Output the (X, Y) coordinate of the center of the cell containing the given text.  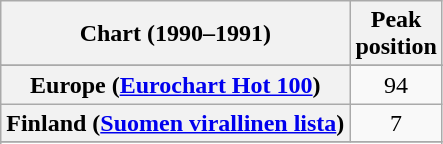
Finland (Suomen virallinen lista) (176, 123)
7 (396, 123)
Peakposition (396, 34)
Chart (1990–1991) (176, 34)
94 (396, 85)
Europe (Eurochart Hot 100) (176, 85)
